For the text-containing cell, return its midpoint in (X, Y) coordinate format. 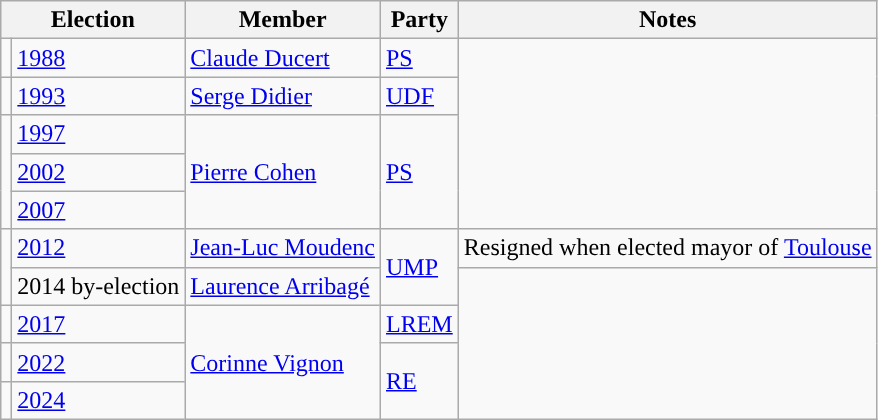
Resigned when elected mayor of Toulouse (668, 248)
Claude Ducert (283, 58)
Laurence Arribagé (283, 286)
Corinne Vignon (283, 362)
Party (419, 20)
Election (93, 20)
2012 (98, 248)
1997 (98, 134)
2002 (98, 172)
Jean-Luc Moudenc (283, 248)
Pierre Cohen (283, 172)
2024 (98, 400)
2017 (98, 324)
1988 (98, 58)
2022 (98, 362)
Notes (668, 20)
1993 (98, 96)
LREM (419, 324)
2007 (98, 210)
RE (419, 381)
Serge Didier (283, 96)
Member (283, 20)
UMP (419, 267)
2014 by-election (98, 286)
UDF (419, 96)
